Identify which cell holds the provided text, then report its [X, Y] central coordinate. 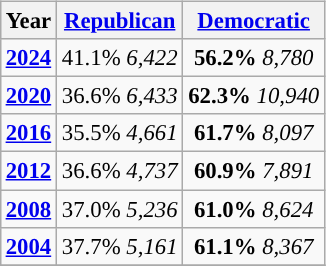
2012 [28, 171]
2024 [28, 58]
61.7% 8,097 [254, 133]
62.3% 10,940 [254, 96]
36.6% 4,737 [119, 171]
2016 [28, 133]
37.0% 5,236 [119, 209]
35.5% 4,661 [119, 133]
Republican [119, 21]
Democratic [254, 21]
2008 [28, 209]
56.2% 8,780 [254, 58]
36.6% 6,433 [119, 96]
61.1% 8,367 [254, 246]
61.0% 8,624 [254, 209]
60.9% 7,891 [254, 171]
37.7% 5,161 [119, 246]
41.1% 6,422 [119, 58]
2004 [28, 246]
Year [28, 21]
2020 [28, 96]
